Provide the [X, Y] coordinate of the cell's center where the given text is located.  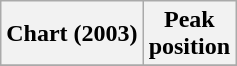
Peakposition [189, 34]
Chart (2003) [72, 34]
